Find where the given text appears and provide that cell's center as (x, y) coordinate. 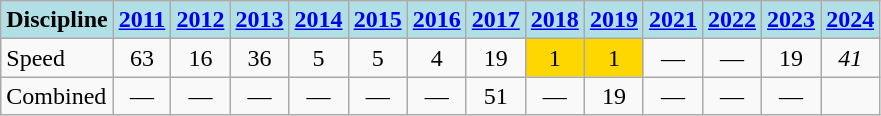
Speed (57, 58)
2012 (200, 20)
2021 (672, 20)
2011 (142, 20)
2016 (436, 20)
16 (200, 58)
2014 (318, 20)
2017 (496, 20)
Discipline (57, 20)
2022 (732, 20)
2018 (554, 20)
36 (260, 58)
2024 (850, 20)
63 (142, 58)
2015 (378, 20)
Combined (57, 96)
51 (496, 96)
4 (436, 58)
41 (850, 58)
2019 (614, 20)
2023 (792, 20)
2013 (260, 20)
